Return [X, Y] of the center of cell containing provided text 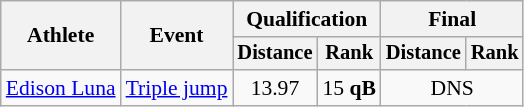
Athlete [61, 36]
Triple jump [177, 88]
Edison Luna [61, 88]
Qualification [306, 19]
DNS [452, 88]
13.97 [274, 88]
Event [177, 36]
15 qB [349, 88]
Final [452, 19]
